Capture the cell that displays the provided text and extract its [x, y] central coordinate. 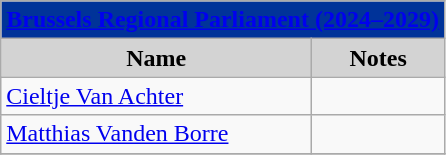
Brussels Regional Parliament (2024–2029) [223, 20]
Matthias Vanden Borre [156, 134]
Cieltje Van Achter [156, 96]
Name [156, 58]
Notes [378, 58]
